Find where the given text appears and provide that cell's center as (X, Y) coordinate. 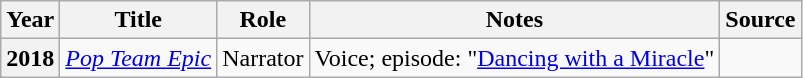
Pop Team Epic (138, 58)
Title (138, 20)
Role (263, 20)
Source (760, 20)
2018 (30, 58)
Notes (514, 20)
Narrator (263, 58)
Year (30, 20)
Voice; episode: "Dancing with a Miracle" (514, 58)
